Identify which cell holds the provided text, then report its (x, y) central coordinate. 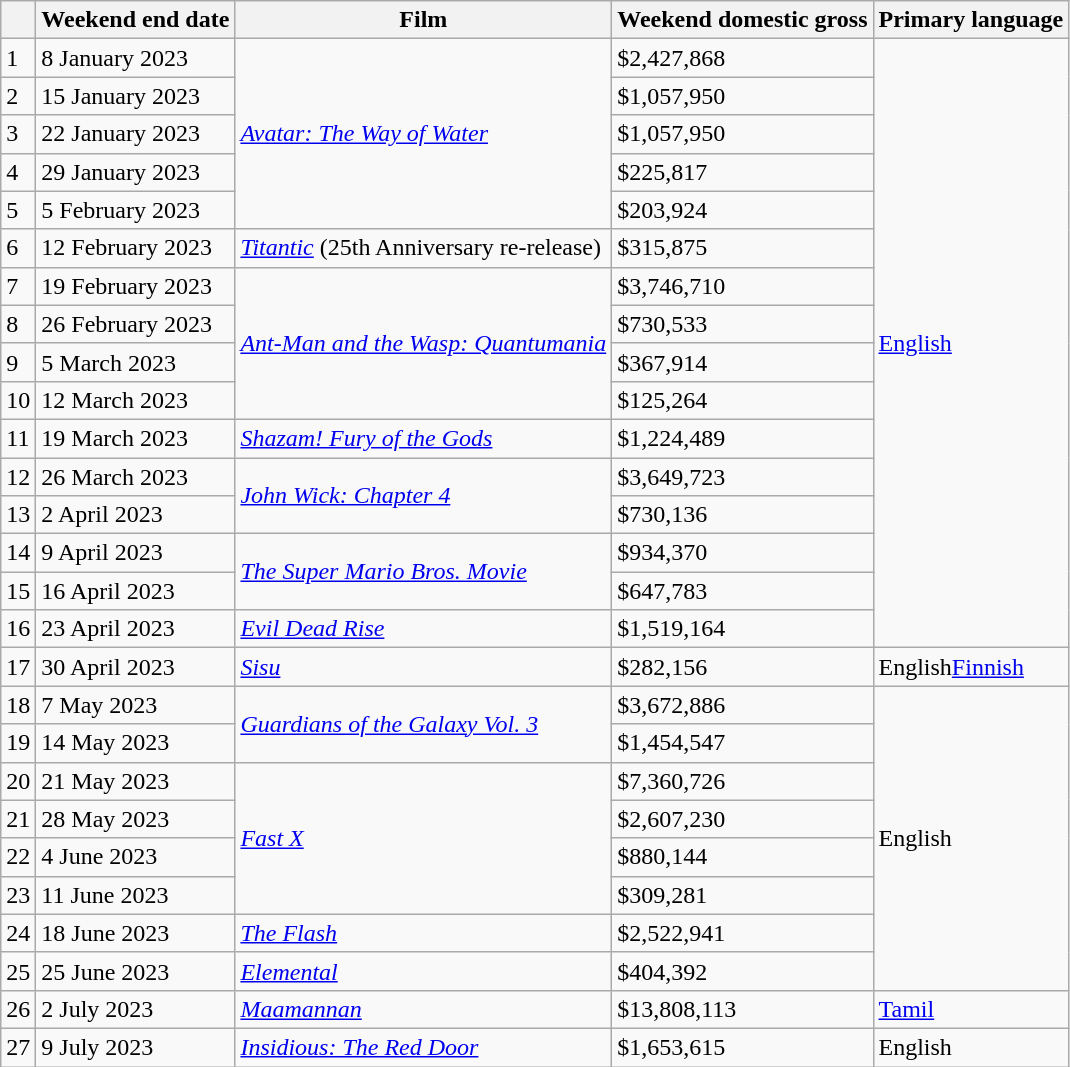
$7,360,726 (742, 781)
2 July 2023 (136, 1009)
$1,224,489 (742, 438)
$1,653,615 (742, 1047)
26 February 2023 (136, 324)
$13,808,113 (742, 1009)
23 (18, 895)
$1,454,547 (742, 743)
$934,370 (742, 553)
23 April 2023 (136, 629)
8 January 2023 (136, 58)
Ant-Man and the Wasp: Quantumania (424, 343)
3 (18, 134)
15 January 2023 (136, 96)
5 March 2023 (136, 362)
$2,607,230 (742, 819)
Titantic (25th Anniversary re-release) (424, 248)
19 February 2023 (136, 286)
16 April 2023 (136, 591)
25 June 2023 (136, 971)
Avatar: The Way of Water (424, 134)
Film (424, 20)
14 (18, 553)
15 (18, 591)
7 May 2023 (136, 705)
10 (18, 400)
12 March 2023 (136, 400)
$367,914 (742, 362)
$3,672,886 (742, 705)
Fast X (424, 838)
22 January 2023 (136, 134)
5 February 2023 (136, 210)
12 (18, 477)
$315,875 (742, 248)
2 (18, 96)
26 March 2023 (136, 477)
Guardians of the Galaxy Vol. 3 (424, 724)
4 June 2023 (136, 857)
16 (18, 629)
$3,746,710 (742, 286)
28 May 2023 (136, 819)
24 (18, 933)
Tamil (971, 1009)
$647,783 (742, 591)
18 June 2023 (136, 933)
Insidious: The Red Door (424, 1047)
Shazam! Fury of the Gods (424, 438)
Maamannan (424, 1009)
The Super Mario Bros. Movie (424, 572)
17 (18, 667)
1 (18, 58)
$203,924 (742, 210)
20 (18, 781)
$730,136 (742, 515)
Primary language (971, 20)
$125,264 (742, 400)
$1,519,164 (742, 629)
Weekend domestic gross (742, 20)
4 (18, 172)
$225,817 (742, 172)
$282,156 (742, 667)
14 May 2023 (136, 743)
Elemental (424, 971)
The Flash (424, 933)
19 March 2023 (136, 438)
Evil Dead Rise (424, 629)
6 (18, 248)
27 (18, 1047)
5 (18, 210)
22 (18, 857)
Weekend end date (136, 20)
8 (18, 324)
30 April 2023 (136, 667)
11 (18, 438)
13 (18, 515)
21 (18, 819)
$880,144 (742, 857)
26 (18, 1009)
21 May 2023 (136, 781)
$404,392 (742, 971)
John Wick: Chapter 4 (424, 496)
$2,427,868 (742, 58)
29 January 2023 (136, 172)
9 April 2023 (136, 553)
7 (18, 286)
2 April 2023 (136, 515)
25 (18, 971)
$730,533 (742, 324)
Sisu (424, 667)
$3,649,723 (742, 477)
EnglishFinnish (971, 667)
$309,281 (742, 895)
9 July 2023 (136, 1047)
9 (18, 362)
11 June 2023 (136, 895)
$2,522,941 (742, 933)
19 (18, 743)
18 (18, 705)
12 February 2023 (136, 248)
